Provide the [x, y] coordinate of the cell's center where the given text is located.  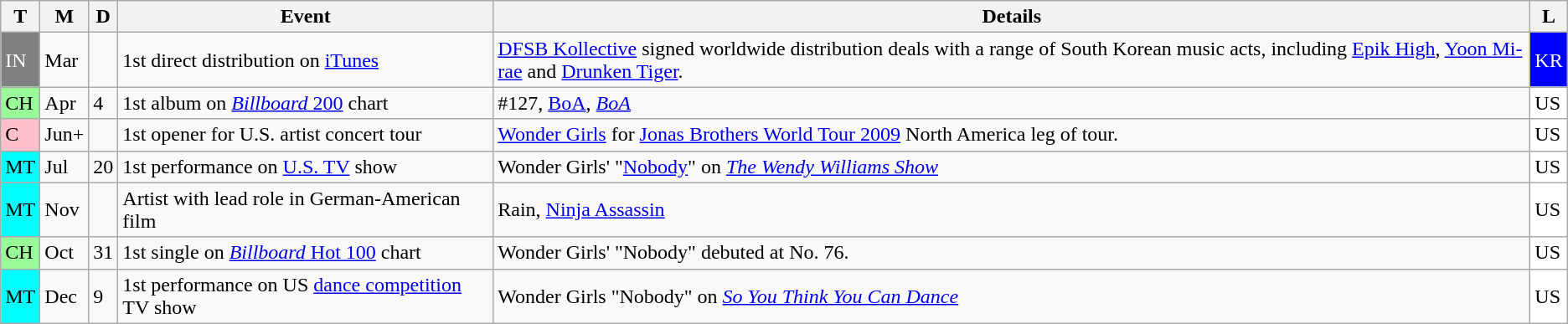
1st single on Billboard Hot 100 chart [306, 253]
C [20, 135]
#127, BoA, BoA [1012, 103]
31 [104, 253]
Apr [64, 103]
Wonder Girls' "Nobody" on The Wendy Williams Show [1012, 167]
1st performance on US dance competition TV show [306, 296]
4 [104, 103]
1st direct distribution on iTunes [306, 60]
Oct [64, 253]
1st performance on U.S. TV show [306, 167]
Mar [64, 60]
Jun+ [64, 135]
KR [1549, 60]
Details [1012, 17]
Wonder Girls "Nobody" on So You Think You Can Dance [1012, 296]
9 [104, 296]
Wonder Girls' "Nobody" debuted at No. 76. [1012, 253]
T [20, 17]
Dec [64, 296]
DFSB Kollective signed worldwide distribution deals with a range of South Korean music acts, including Epik High, Yoon Mi-rae and Drunken Tiger. [1012, 60]
L [1549, 17]
Jul [64, 167]
1st album on Billboard 200 chart [306, 103]
20 [104, 167]
Rain, Ninja Assassin [1012, 209]
Event [306, 17]
1st opener for U.S. artist concert tour [306, 135]
Wonder Girls for Jonas Brothers World Tour 2009 North America leg of tour. [1012, 135]
Nov [64, 209]
Artist with lead role in German-American film [306, 209]
M [64, 17]
IN [20, 60]
D [104, 17]
